Search for the cell housing the specified text and yield its (X, Y) center coordinate. 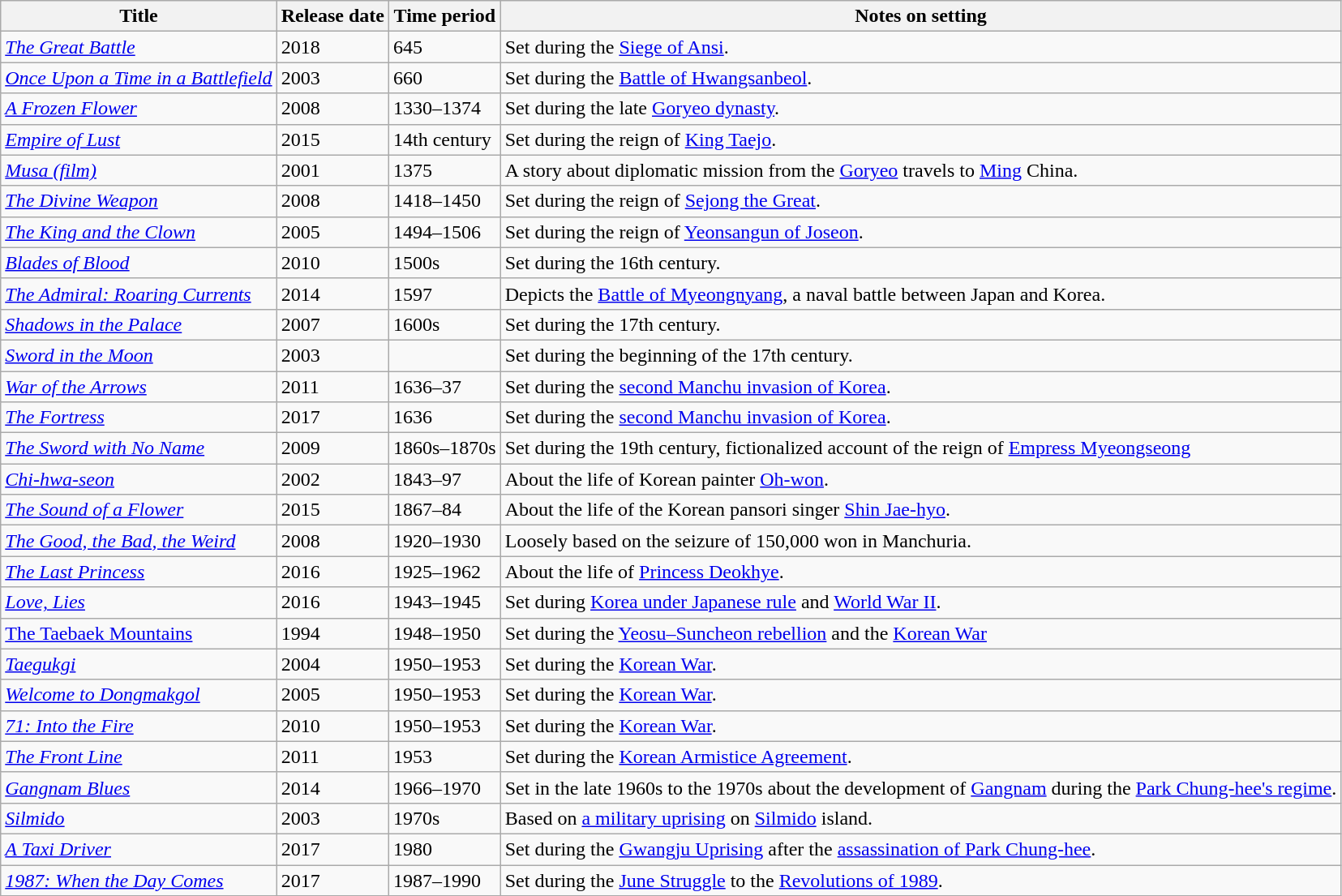
Blades of Blood (139, 263)
About the life of the Korean pansori singer Shin Jae-hyo. (921, 510)
1943–1945 (444, 602)
71: Into the Fire (139, 726)
1994 (332, 633)
1920–1930 (444, 541)
Sword in the Moon (139, 355)
The Front Line (139, 757)
Set during the Gwangju Uprising after the assassination of Park Chung-hee. (921, 849)
2018 (332, 47)
2001 (332, 170)
Welcome to Dongmakgol (139, 695)
Set during the Yeosu–Suncheon rebellion and the Korean War (921, 633)
Set during the 17th century. (921, 324)
1600s (444, 324)
Depicts the Battle of Myeongnyang, a naval battle between Japan and Korea. (921, 294)
1966–1970 (444, 787)
1948–1950 (444, 633)
About the life of Princess Deokhye. (921, 572)
1860s–1870s (444, 448)
Love, Lies (139, 602)
660 (444, 78)
Set during the reign of Sejong the Great. (921, 201)
Silmido (139, 818)
1375 (444, 170)
1987: When the Day Comes (139, 880)
1636–37 (444, 387)
Taegukgi (139, 664)
Musa (film) (139, 170)
1970s (444, 818)
A story about diplomatic mission from the Goryeo travels to Ming China. (921, 170)
2004 (332, 664)
Release date (332, 16)
1980 (444, 849)
Loosely based on the seizure of 150,000 won in Manchuria. (921, 541)
The Fortress (139, 418)
The Divine Weapon (139, 201)
1987–1990 (444, 880)
Gangnam Blues (139, 787)
Set during the beginning of the 17th century. (921, 355)
Set during the reign of King Taejo. (921, 139)
Set during the Korean Armistice Agreement. (921, 757)
The Good, the Bad, the Weird (139, 541)
Empire of Lust (139, 139)
Set during the Siege of Ansi. (921, 47)
Set during the late Goryeo dynasty. (921, 109)
Shadows in the Palace (139, 324)
14th century (444, 139)
Set during Korea under Japanese rule and World War II. (921, 602)
The Admiral: Roaring Currents (139, 294)
The Great Battle (139, 47)
The Last Princess (139, 572)
Set during the Battle of Hwangsanbeol. (921, 78)
Based on a military uprising on Silmido island. (921, 818)
1494–1506 (444, 232)
1636 (444, 418)
About the life of Korean painter Oh-won. (921, 479)
Set in the late 1960s to the 1970s about the development of Gangnam during the Park Chung-hee's regime. (921, 787)
The Sword with No Name (139, 448)
The Sound of a Flower (139, 510)
Chi-hwa-seon (139, 479)
1597 (444, 294)
Title (139, 16)
Set during the 16th century. (921, 263)
1867–84 (444, 510)
2009 (332, 448)
A Frozen Flower (139, 109)
Notes on setting (921, 16)
A Taxi Driver (139, 849)
2002 (332, 479)
Once Upon a Time in a Battlefield (139, 78)
Set during the reign of Yeonsangun of Joseon. (921, 232)
1418–1450 (444, 201)
1500s (444, 263)
Time period (444, 16)
645 (444, 47)
1953 (444, 757)
The King and the Clown (139, 232)
War of the Arrows (139, 387)
Set during the 19th century, fictionalized account of the reign of Empress Myeongseong (921, 448)
1330–1374 (444, 109)
2007 (332, 324)
The Taebaek Mountains (139, 633)
1843–97 (444, 479)
1925–1962 (444, 572)
Set during the June Struggle to the Revolutions of 1989. (921, 880)
